Return (x, y) of the center of cell containing provided text 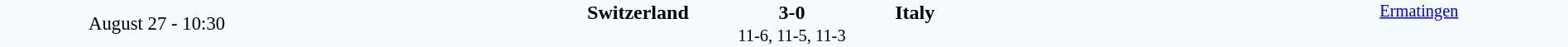
Ermatingen (1419, 23)
11-6, 11-5, 11-3 (792, 36)
Switzerland (501, 12)
August 27 - 10:30 (157, 23)
Italy (1082, 12)
3-0 (791, 12)
